Capture the cell that displays the provided text and extract its (x, y) central coordinate. 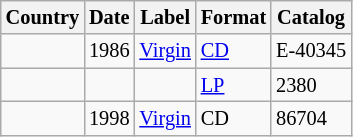
Format (234, 17)
1998 (109, 118)
86704 (311, 118)
2380 (311, 85)
1986 (109, 51)
Country (42, 17)
Date (109, 17)
LP (234, 85)
Label (164, 17)
Catalog (311, 17)
E-40345 (311, 51)
